Locate the cell with the specified text and output its [x, y] center coordinate. 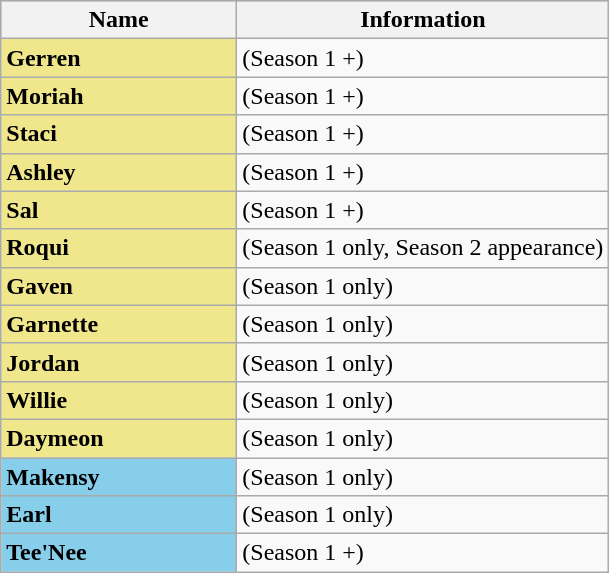
Information [423, 20]
Name [119, 20]
Garnette [119, 324]
(Season 1 only, Season 2 appearance) [423, 248]
Moriah [119, 96]
Tee'Nee [119, 553]
Daymeon [119, 438]
Jordan [119, 362]
Gaven [119, 286]
Willie [119, 400]
Earl [119, 515]
Sal [119, 210]
Staci [119, 134]
Makensy [119, 477]
Ashley [119, 172]
Roqui [119, 248]
Gerren [119, 58]
